Pinpoint the cell where the given text exists, returning its [x, y] midpoint coordinate. 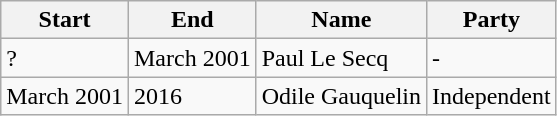
? [65, 58]
End [192, 20]
Name [341, 20]
2016 [192, 96]
Odile Gauquelin [341, 96]
Start [65, 20]
Paul Le Secq [341, 58]
Party [492, 20]
Independent [492, 96]
- [492, 58]
